Return (x, y) of the center of cell containing provided text 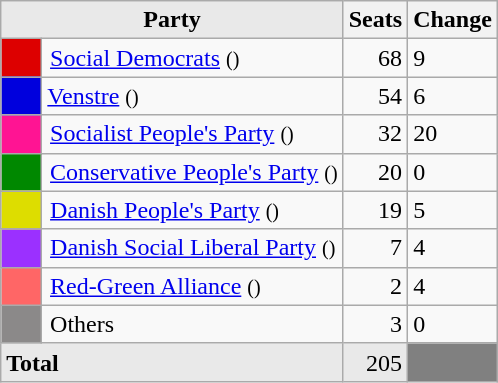
54 (375, 96)
Danish Social Liberal Party () (192, 248)
5 (453, 210)
Others (192, 324)
2 (375, 286)
32 (375, 134)
Venstre () (192, 96)
Change (453, 20)
Conservative People's Party () (192, 172)
Red-Green Alliance () (192, 286)
3 (375, 324)
Socialist People's Party () (192, 134)
Danish People's Party () (192, 210)
68 (375, 58)
7 (375, 248)
19 (375, 210)
Social Democrats () (192, 58)
Party (172, 20)
205 (375, 362)
Seats (375, 20)
6 (453, 96)
Total (172, 362)
9 (453, 58)
